Identify which cell holds the provided text, then report its [x, y] central coordinate. 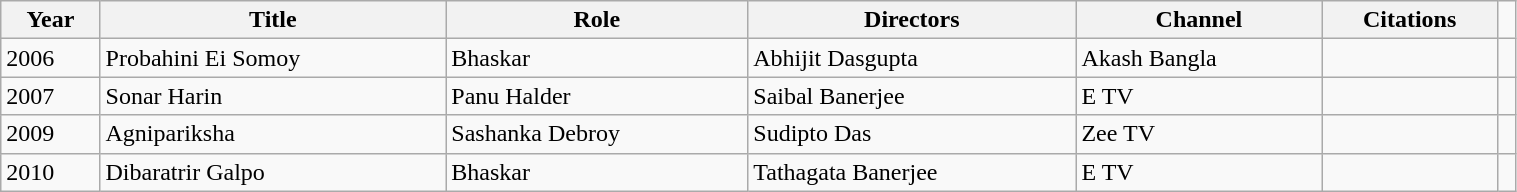
2007 [50, 96]
Year [50, 20]
2006 [50, 58]
Sudipto Das [912, 134]
2009 [50, 134]
Panu Halder [597, 96]
Channel [1199, 20]
Probahini Ei Somoy [273, 58]
2010 [50, 172]
Citations [1410, 20]
Directors [912, 20]
Dibaratrir Galpo [273, 172]
Abhijit Dasgupta [912, 58]
Agnipariksha [273, 134]
Sonar Harin [273, 96]
Saibal Banerjee [912, 96]
Title [273, 20]
Zee TV [1199, 134]
Tathagata Banerjee [912, 172]
Akash Bangla [1199, 58]
Role [597, 20]
Sashanka Debroy [597, 134]
